Provide the (x, y) coordinate of the cell's center where the given text is located.  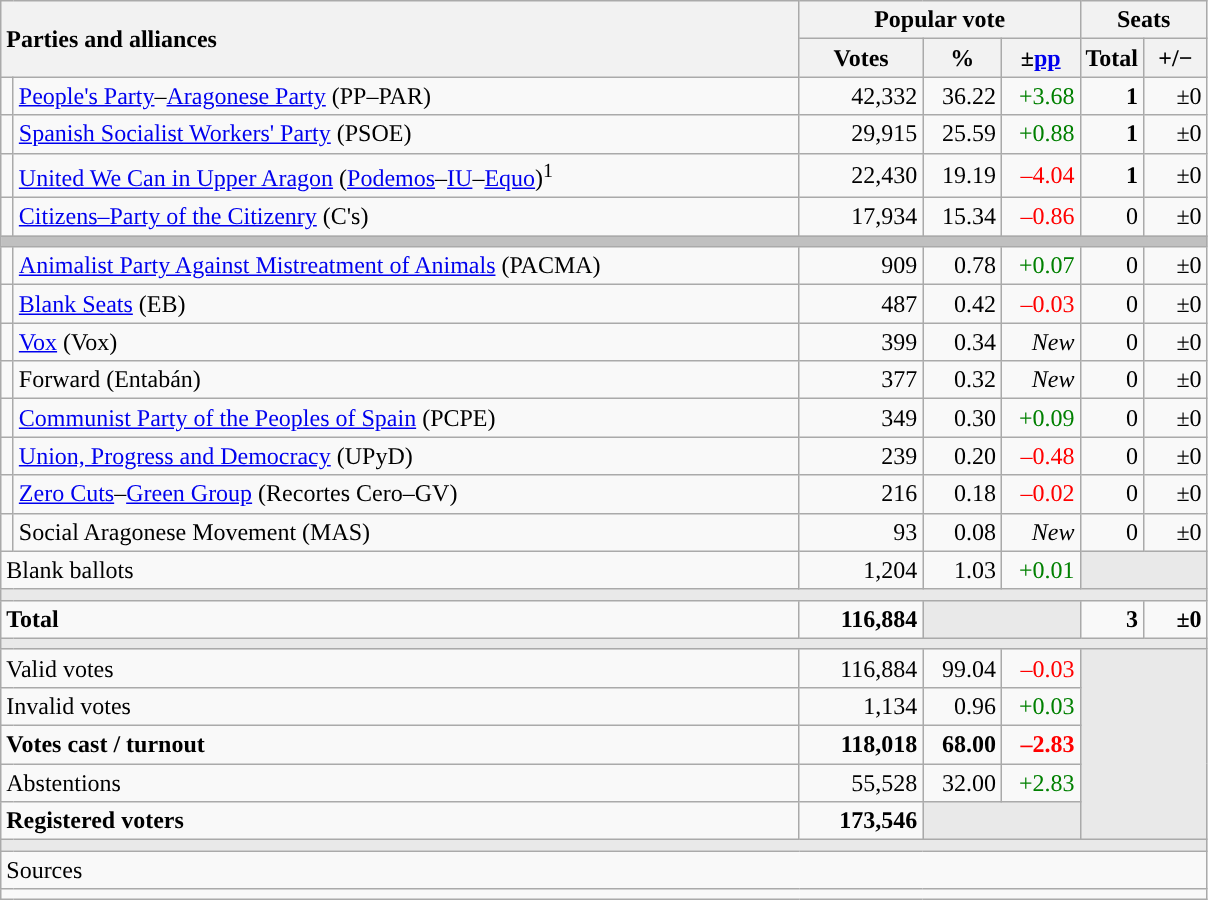
+0.01 (1040, 570)
42,332 (861, 96)
Invalid votes (400, 706)
487 (861, 304)
216 (861, 494)
–0.48 (1040, 456)
1,134 (861, 706)
399 (861, 342)
173,546 (861, 821)
±pp (1040, 58)
349 (861, 418)
1.03 (962, 570)
Abstentions (400, 783)
Blank Seats (EB) (406, 304)
0.30 (962, 418)
Spanish Socialist Workers' Party (PSOE) (406, 134)
Zero Cuts–Green Group (Recortes Cero–GV) (406, 494)
25.59 (962, 134)
3 (1112, 619)
+2.83 (1040, 783)
+0.09 (1040, 418)
Popular vote (940, 20)
Vox (Vox) (406, 342)
55,528 (861, 783)
1,204 (861, 570)
Registered voters (400, 821)
909 (861, 266)
0.08 (962, 532)
68.00 (962, 745)
People's Party–Aragonese Party (PP–PAR) (406, 96)
–0.02 (1040, 494)
36.22 (962, 96)
Votes cast / turnout (400, 745)
118,018 (861, 745)
+0.88 (1040, 134)
Animalist Party Against Mistreatment of Animals (PACMA) (406, 266)
0.32 (962, 380)
Valid votes (400, 668)
% (962, 58)
Social Aragonese Movement (MAS) (406, 532)
Blank ballots (400, 570)
Sources (604, 870)
–0.86 (1040, 217)
377 (861, 380)
0.20 (962, 456)
Votes (861, 58)
239 (861, 456)
19.19 (962, 176)
Citizens–Party of the Citizenry (C's) (406, 217)
0.42 (962, 304)
22,430 (861, 176)
+3.68 (1040, 96)
Seats (1144, 20)
0.18 (962, 494)
Parties and alliances (400, 39)
0.34 (962, 342)
99.04 (962, 668)
93 (861, 532)
Union, Progress and Democracy (UPyD) (406, 456)
0.96 (962, 706)
Communist Party of the Peoples of Spain (PCPE) (406, 418)
29,915 (861, 134)
+0.03 (1040, 706)
–2.83 (1040, 745)
–4.04 (1040, 176)
0.78 (962, 266)
+/− (1176, 58)
17,934 (861, 217)
Forward (Entabán) (406, 380)
32.00 (962, 783)
United We Can in Upper Aragon (Podemos–IU–Equo)1 (406, 176)
+0.07 (1040, 266)
15.34 (962, 217)
